Scan for the cell matching the given text and deliver its [x, y] coordinate at center. 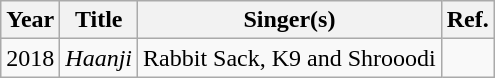
Haanji [99, 58]
2018 [30, 58]
Singer(s) [290, 20]
Ref. [468, 20]
Year [30, 20]
Rabbit Sack, K9 and Shrooodi [290, 58]
Title [99, 20]
